Output the [x, y] coordinate of the center of the cell containing the given text.  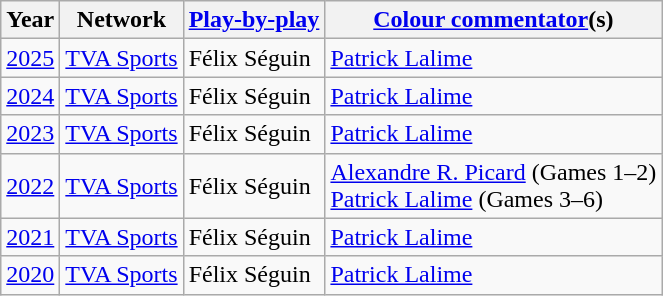
Alexandre R. Picard (Games 1–2)Patrick Lalime (Games 3–6) [494, 186]
2024 [30, 96]
2020 [30, 275]
2021 [30, 237]
2025 [30, 58]
Year [30, 20]
Network [122, 20]
Colour commentator(s) [494, 20]
2022 [30, 186]
Play-by-play [254, 20]
2023 [30, 134]
